Capture the cell that displays the provided text and extract its [x, y] central coordinate. 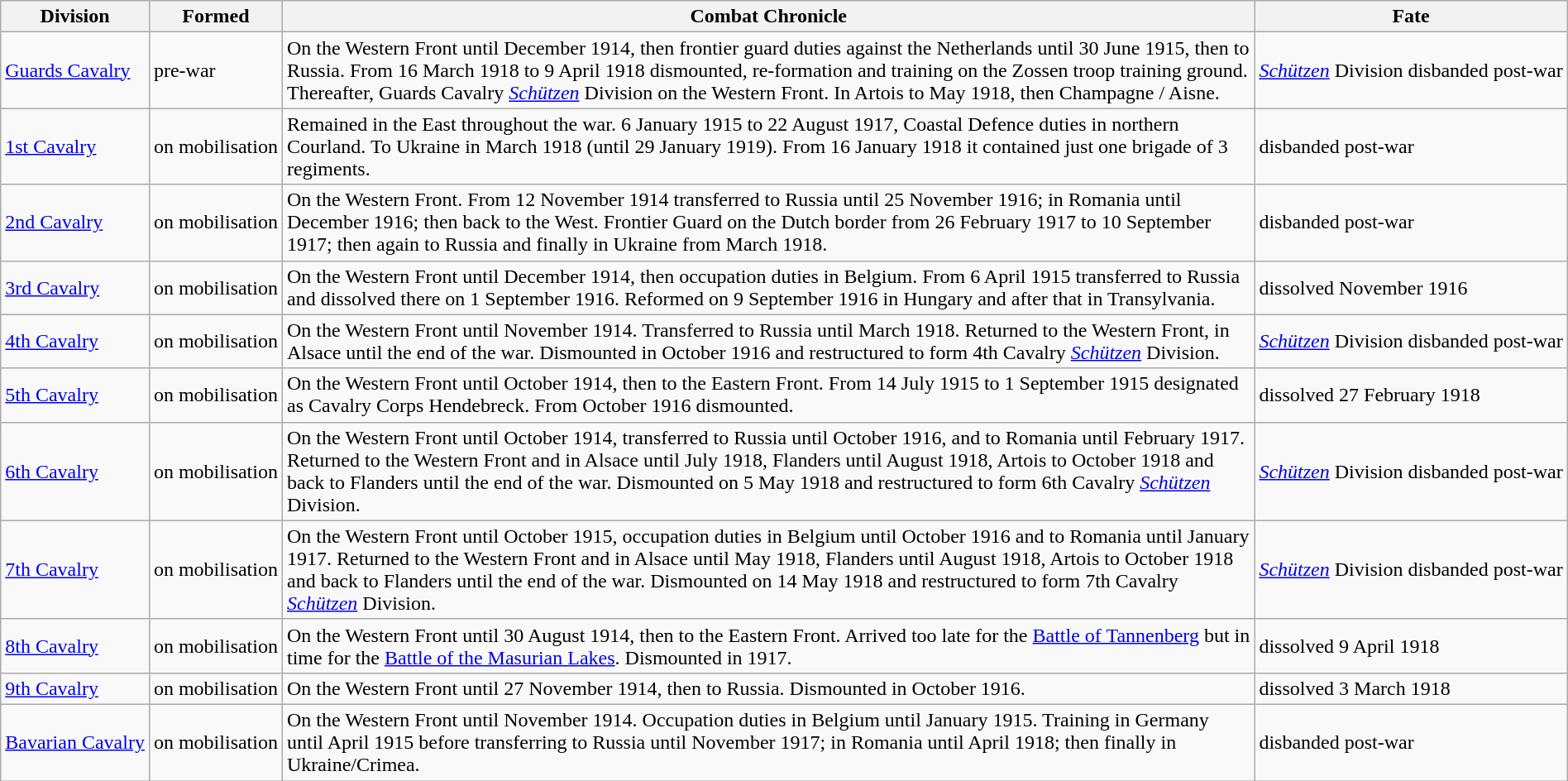
dissolved November 1916 [1411, 288]
8th Cavalry [75, 645]
Formed [215, 17]
5th Cavalry [75, 395]
Combat Chronicle [767, 17]
4th Cavalry [75, 341]
9th Cavalry [75, 688]
Fate [1411, 17]
Guards Cavalry [75, 70]
dissolved 3 March 1918 [1411, 688]
On the Western Front until 27 November 1914, then to Russia. Dismounted in October 1916. [767, 688]
pre-war [215, 70]
3rd Cavalry [75, 288]
6th Cavalry [75, 472]
1st Cavalry [75, 146]
dissolved 27 February 1918 [1411, 395]
Division [75, 17]
2nd Cavalry [75, 223]
7th Cavalry [75, 569]
dissolved 9 April 1918 [1411, 645]
Bavarian Cavalry [75, 742]
